Search for the cell housing the specified text and yield its (x, y) center coordinate. 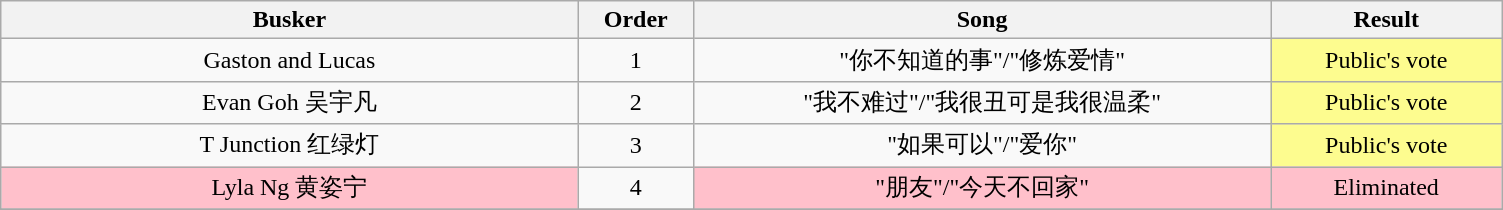
1 (636, 60)
Lyla Ng 黄姿宁 (290, 188)
Busker (290, 20)
4 (636, 188)
"朋友"/"今天不回家" (982, 188)
"如果可以"/"爱你" (982, 146)
Evan Goh 吴宇凡 (290, 102)
T Junction 红绿灯 (290, 146)
"我不难过"/"我很丑可是我很温柔" (982, 102)
Eliminated (1386, 188)
2 (636, 102)
3 (636, 146)
Order (636, 20)
Gaston and Lucas (290, 60)
Song (982, 20)
"你不知道的事"/"修炼爱情" (982, 60)
Result (1386, 20)
